Find where the given text appears and provide that cell's center as (x, y) coordinate. 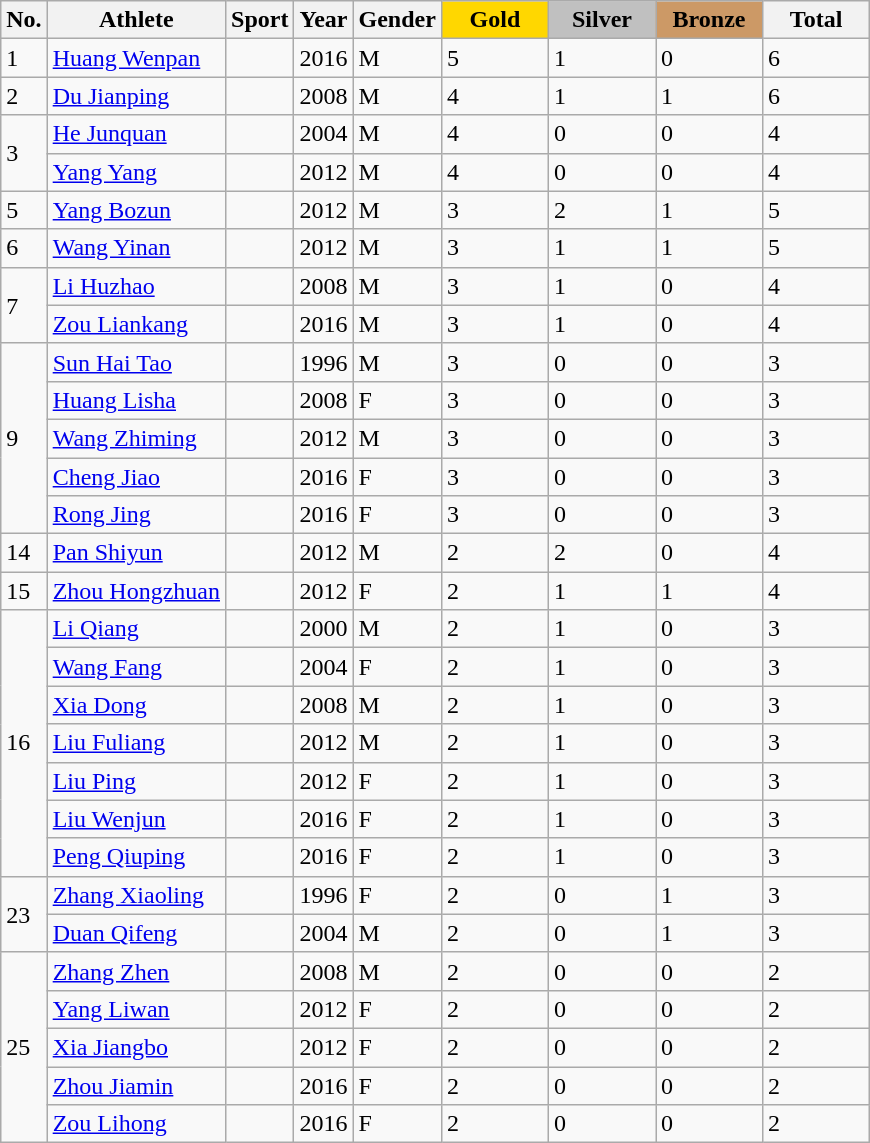
Athlete (136, 20)
Zou Liankang (136, 324)
Pan Shiyun (136, 553)
16 (24, 743)
Yang Liwan (136, 1009)
Gender (397, 20)
Liu Fuliang (136, 743)
Xia Dong (136, 705)
Huang Wenpan (136, 58)
23 (24, 914)
Bronze (710, 20)
Wang Zhiming (136, 438)
Zhou Hongzhuan (136, 591)
Li Huzhao (136, 286)
Silver (602, 20)
15 (24, 591)
Wang Fang (136, 667)
Cheng Jiao (136, 477)
He Junquan (136, 134)
Wang Yinan (136, 248)
14 (24, 553)
Liu Ping (136, 781)
No. (24, 20)
Zou Lihong (136, 1124)
Zhang Zhen (136, 971)
Huang Lisha (136, 400)
Du Jianping (136, 96)
Year (324, 20)
Yang Yang (136, 172)
Liu Wenjun (136, 819)
Zhang Xiaoling (136, 895)
Li Qiang (136, 629)
Gold (494, 20)
Xia Jiangbo (136, 1047)
Duan Qifeng (136, 933)
Sun Hai Tao (136, 362)
25 (24, 1047)
Yang Bozun (136, 210)
Zhou Jiamin (136, 1085)
Peng Qiuping (136, 857)
Rong Jing (136, 515)
Sport (260, 20)
Total (816, 20)
2000 (324, 629)
9 (24, 438)
7 (24, 305)
